Determine the [X, Y] coordinate at the center of the cell enclosing the given text.  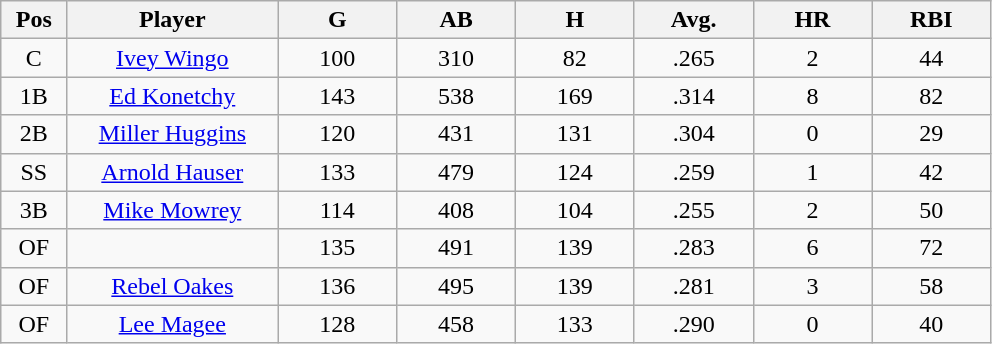
169 [574, 96]
3B [34, 210]
42 [932, 172]
H [574, 20]
Player [172, 20]
Avg. [694, 20]
1B [34, 96]
.259 [694, 172]
131 [574, 134]
479 [456, 172]
8 [812, 96]
124 [574, 172]
.265 [694, 58]
29 [932, 134]
Rebel Oakes [172, 286]
RBI [932, 20]
50 [932, 210]
104 [574, 210]
72 [932, 248]
HR [812, 20]
458 [456, 324]
G [338, 20]
128 [338, 324]
136 [338, 286]
495 [456, 286]
2B [34, 134]
114 [338, 210]
491 [456, 248]
1 [812, 172]
408 [456, 210]
.314 [694, 96]
Ed Konetchy [172, 96]
Arnold Hauser [172, 172]
C [34, 58]
538 [456, 96]
40 [932, 324]
.255 [694, 210]
.281 [694, 286]
120 [338, 134]
SS [34, 172]
143 [338, 96]
AB [456, 20]
135 [338, 248]
Miller Huggins [172, 134]
Ivey Wingo [172, 58]
44 [932, 58]
100 [338, 58]
.283 [694, 248]
310 [456, 58]
431 [456, 134]
58 [932, 286]
Pos [34, 20]
3 [812, 286]
.304 [694, 134]
.290 [694, 324]
Mike Mowrey [172, 210]
6 [812, 248]
Lee Magee [172, 324]
